Output the (x, y) coordinate of the center of the cell containing the given text.  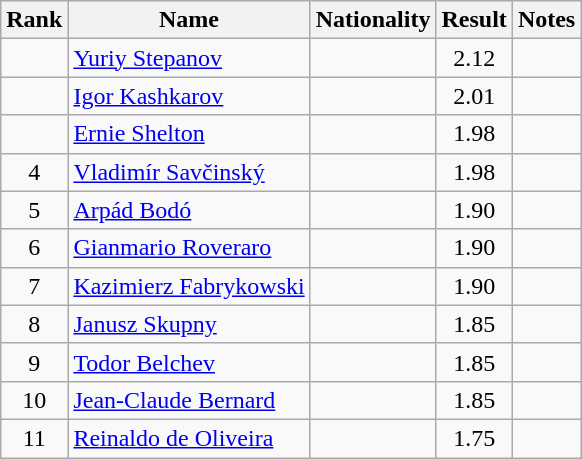
Todor Belchev (189, 362)
Igor Kashkarov (189, 96)
Vladimír Savčinský (189, 172)
Jean-Claude Bernard (189, 400)
Nationality (373, 20)
Notes (546, 20)
7 (34, 286)
8 (34, 324)
11 (34, 438)
Name (189, 20)
10 (34, 400)
Kazimierz Fabrykowski (189, 286)
Result (474, 20)
Yuriy Stepanov (189, 58)
9 (34, 362)
Reinaldo de Oliveira (189, 438)
Ernie Shelton (189, 134)
1.75 (474, 438)
2.01 (474, 96)
5 (34, 210)
Arpád Bodó (189, 210)
2.12 (474, 58)
Gianmario Roveraro (189, 248)
4 (34, 172)
Janusz Skupny (189, 324)
6 (34, 248)
Rank (34, 20)
